Capture the cell that displays the provided text and extract its (X, Y) central coordinate. 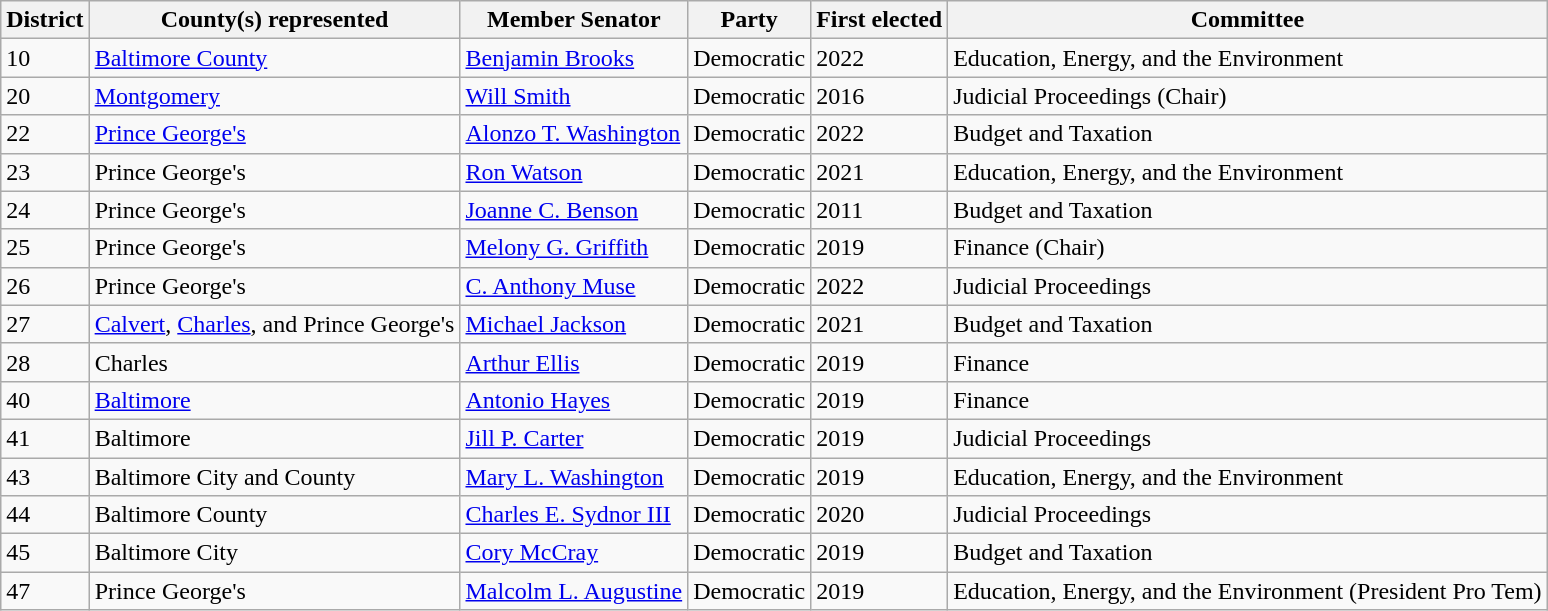
44 (45, 515)
25 (45, 248)
Alonzo T. Washington (574, 134)
22 (45, 134)
First elected (880, 20)
26 (45, 286)
District (45, 20)
43 (45, 477)
Baltimore City and County (274, 477)
Calvert, Charles, and Prince George's (274, 324)
Cory McCray (574, 553)
C. Anthony Muse (574, 286)
Judicial Proceedings (Chair) (1248, 96)
Michael Jackson (574, 324)
2016 (880, 96)
Ron Watson (574, 172)
10 (45, 58)
Committee (1248, 20)
Melony G. Griffith (574, 248)
Baltimore City (274, 553)
Montgomery (274, 96)
45 (45, 553)
27 (45, 324)
Education, Energy, and the Environment (President Pro Tem) (1248, 591)
Will Smith (574, 96)
Antonio Hayes (574, 400)
2020 (880, 515)
Charles E. Sydnor III (574, 515)
Malcolm L. Augustine (574, 591)
Party (750, 20)
Mary L. Washington (574, 477)
Charles (274, 362)
47 (45, 591)
Arthur Ellis (574, 362)
23 (45, 172)
Jill P. Carter (574, 438)
24 (45, 210)
20 (45, 96)
41 (45, 438)
Joanne C. Benson (574, 210)
2011 (880, 210)
Benjamin Brooks (574, 58)
28 (45, 362)
40 (45, 400)
County(s) represented (274, 20)
Member Senator (574, 20)
Finance (Chair) (1248, 248)
